Find where the given text appears and provide that cell's center as [x, y] coordinate. 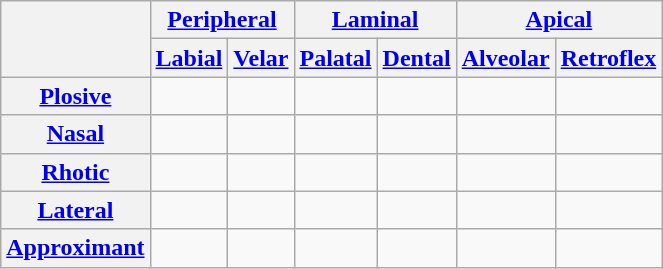
Palatal [336, 58]
Plosive [76, 96]
Apical [559, 20]
Retroflex [608, 58]
Labial [189, 58]
Dental [416, 58]
Alveolar [506, 58]
Peripheral [222, 20]
Laminal [375, 20]
Velar [261, 58]
Approximant [76, 248]
Lateral [76, 210]
Rhotic [76, 172]
Nasal [76, 134]
